Scan for the cell matching the given text and deliver its (x, y) coordinate at center. 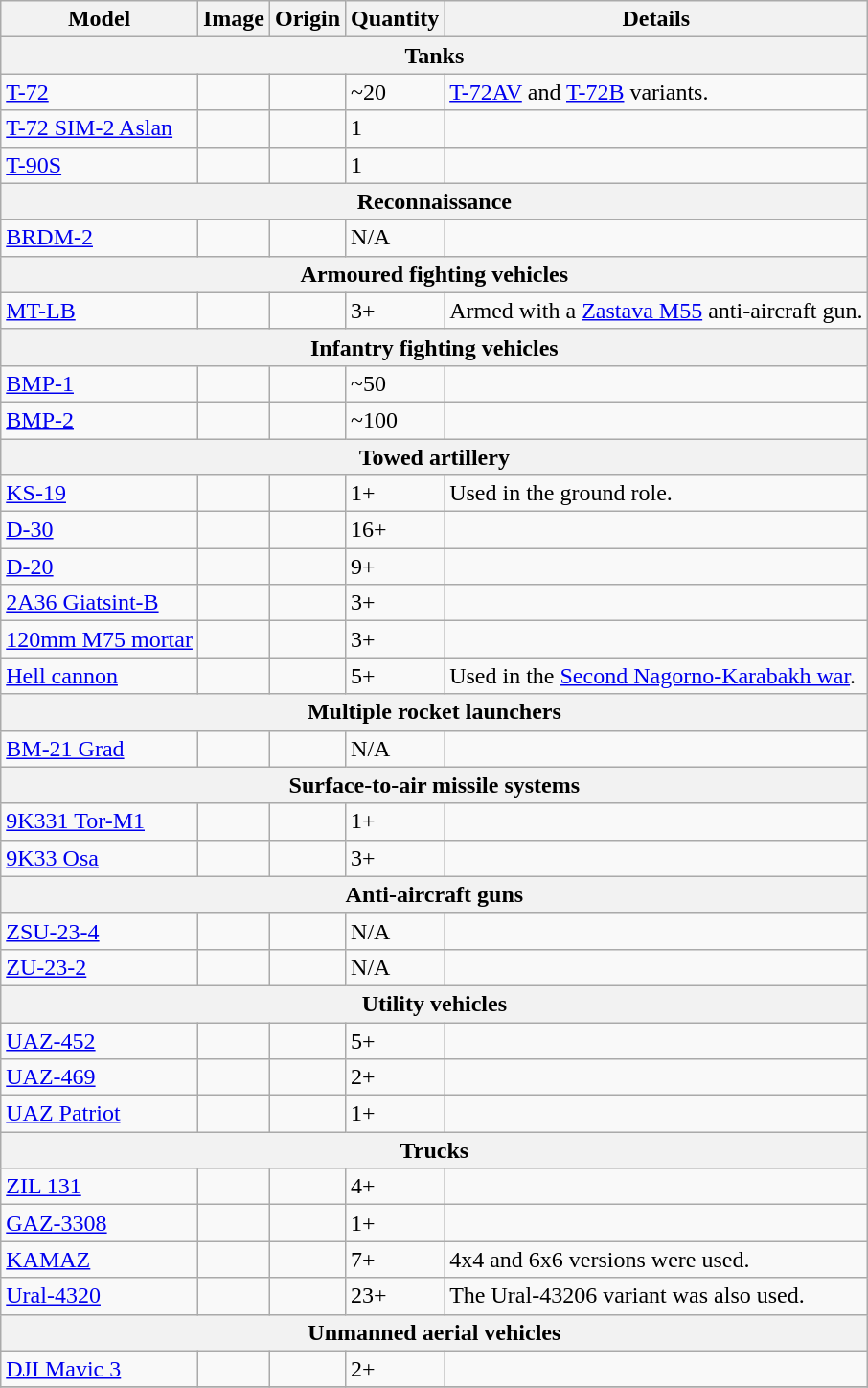
Anti-aircraft guns (435, 894)
Unmanned aerial vehicles (435, 1332)
UAZ-452 (100, 1040)
9+ (395, 567)
Tanks (435, 56)
BRDM-2 (100, 238)
23+ (395, 1296)
T-72 SIM-2 Aslan (100, 128)
KAMAZ (100, 1260)
~20 (395, 92)
9K33 Osa (100, 858)
Armoured fighting vehicles (435, 274)
Ural-4320 (100, 1296)
~100 (395, 420)
D-20 (100, 567)
Utility vehicles (435, 1004)
ZIL 131 (100, 1187)
Origin (308, 19)
Surface-to-air missile systems (435, 785)
UAZ Patriot (100, 1114)
9K331 Tor-M1 (100, 821)
Multiple rocket launchers (435, 712)
T-90S (100, 165)
Trucks (435, 1150)
4+ (395, 1187)
MT-LB (100, 311)
BMP-2 (100, 420)
120mm M75 mortar (100, 639)
Armed with a Zastava M55 anti-aircraft gun. (656, 311)
Reconnaissance (435, 201)
Image (234, 19)
GAZ-3308 (100, 1223)
BM-21 Grad (100, 749)
Used in the ground role. (656, 494)
KS-19 (100, 494)
Hell cannon (100, 676)
Details (656, 19)
Model (100, 19)
Towed artillery (435, 457)
4x4 and 6x6 versions were used. (656, 1260)
ZSU-23-4 (100, 931)
D-30 (100, 530)
ZU-23-2 (100, 967)
DJI Mavic 3 (100, 1369)
16+ (395, 530)
T-72 (100, 92)
7+ (395, 1260)
The Ural-43206 variant was also used. (656, 1296)
UAZ-469 (100, 1077)
Infantry fighting vehicles (435, 347)
T-72AV and T-72B variants. (656, 92)
BMP-1 (100, 383)
Quantity (395, 19)
Used in the Second Nagorno-Karabakh war. (656, 676)
2A36 Giatsint-B (100, 603)
~50 (395, 383)
